Find where the given text appears and provide that cell's center as (x, y) coordinate. 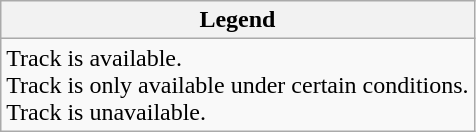
Track is available. Track is only available under certain conditions. Track is unavailable. (238, 85)
Legend (238, 20)
